Find where the given text appears and provide that cell's center as (x, y) coordinate. 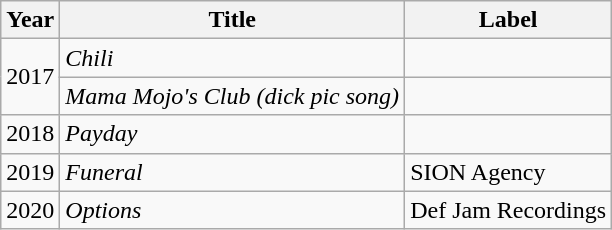
2019 (30, 172)
2017 (30, 77)
Label (508, 20)
Year (30, 20)
Options (232, 210)
2020 (30, 210)
Payday (232, 134)
Chili (232, 58)
2018 (30, 134)
Funeral (232, 172)
Title (232, 20)
Def Jam Recordings (508, 210)
Mama Mojo's Club (dick pic song) (232, 96)
SION Agency (508, 172)
